From the cell containing the given text, extract its center point as (X, Y) coordinate. 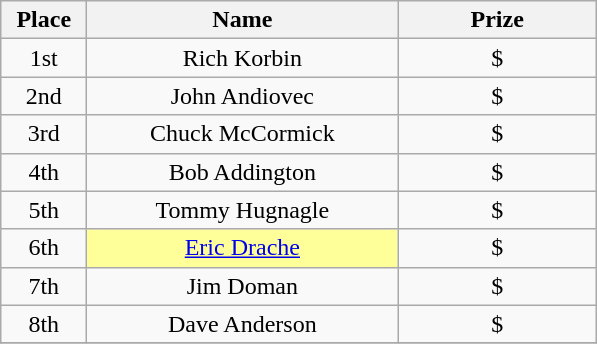
Dave Anderson (242, 324)
Name (242, 20)
Place (44, 20)
Eric Drache (242, 248)
Jim Doman (242, 286)
4th (44, 172)
7th (44, 286)
1st (44, 58)
2nd (44, 96)
8th (44, 324)
5th (44, 210)
Chuck McCormick (242, 134)
Bob Addington (242, 172)
Rich Korbin (242, 58)
6th (44, 248)
Tommy Hugnagle (242, 210)
John Andiovec (242, 96)
Prize (498, 20)
3rd (44, 134)
